Search for the cell housing the specified text and yield its (x, y) center coordinate. 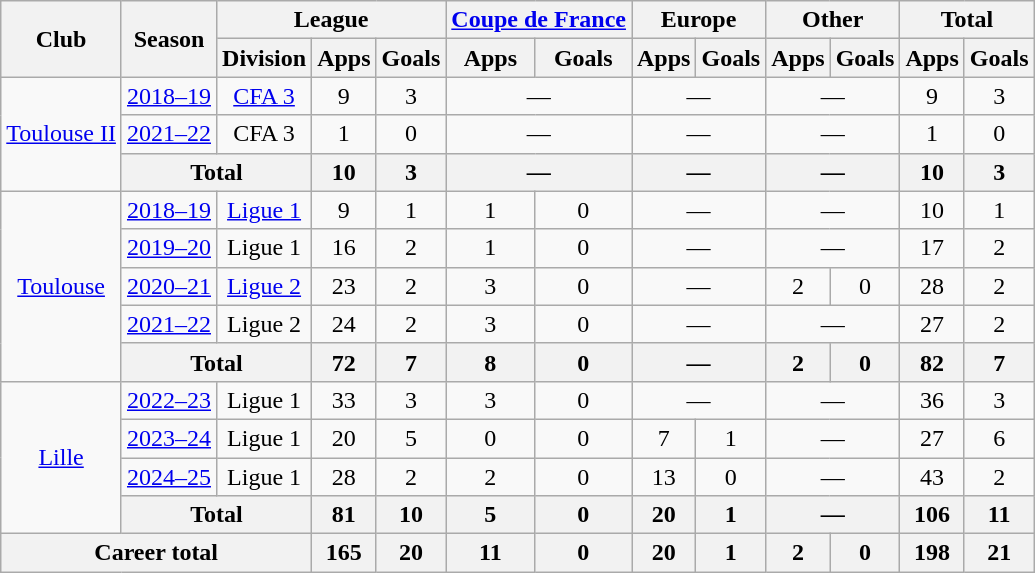
36 (932, 400)
Toulouse (62, 286)
Club (62, 39)
6 (999, 438)
2019–20 (168, 248)
33 (344, 400)
21 (999, 553)
2023–24 (168, 438)
13 (664, 477)
17 (932, 248)
16 (344, 248)
Lille (62, 457)
72 (344, 362)
Career total (156, 553)
198 (932, 553)
Season (168, 39)
81 (344, 515)
2020–21 (168, 286)
8 (490, 362)
Coupe de France (539, 20)
82 (932, 362)
23 (344, 286)
2024–25 (168, 477)
Toulouse II (62, 134)
Europe (699, 20)
Division (264, 58)
106 (932, 515)
24 (344, 324)
165 (344, 553)
2022–23 (168, 400)
43 (932, 477)
League (332, 20)
Other (833, 20)
